For the text-containing cell, return its midpoint in [x, y] coordinate format. 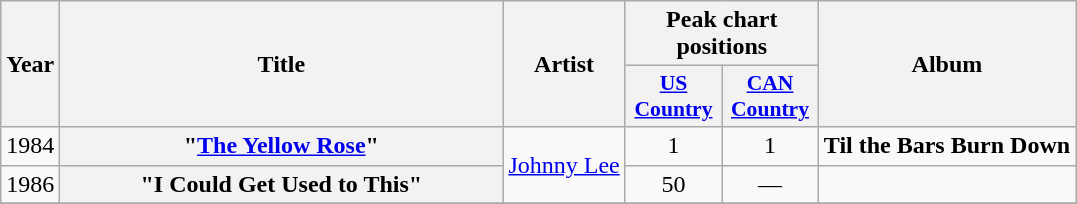
Artist [564, 64]
Title [282, 64]
Album [946, 64]
50 [674, 184]
1986 [30, 184]
1984 [30, 146]
US Country [674, 96]
Peak chart positions [722, 34]
Til the Bars Burn Down [946, 146]
Johnny Lee [564, 165]
Year [30, 64]
— [770, 184]
CAN Country [770, 96]
"The Yellow Rose" [282, 146]
"I Could Get Used to This" [282, 184]
